Output the [x, y] coordinate of the center of the cell containing the given text.  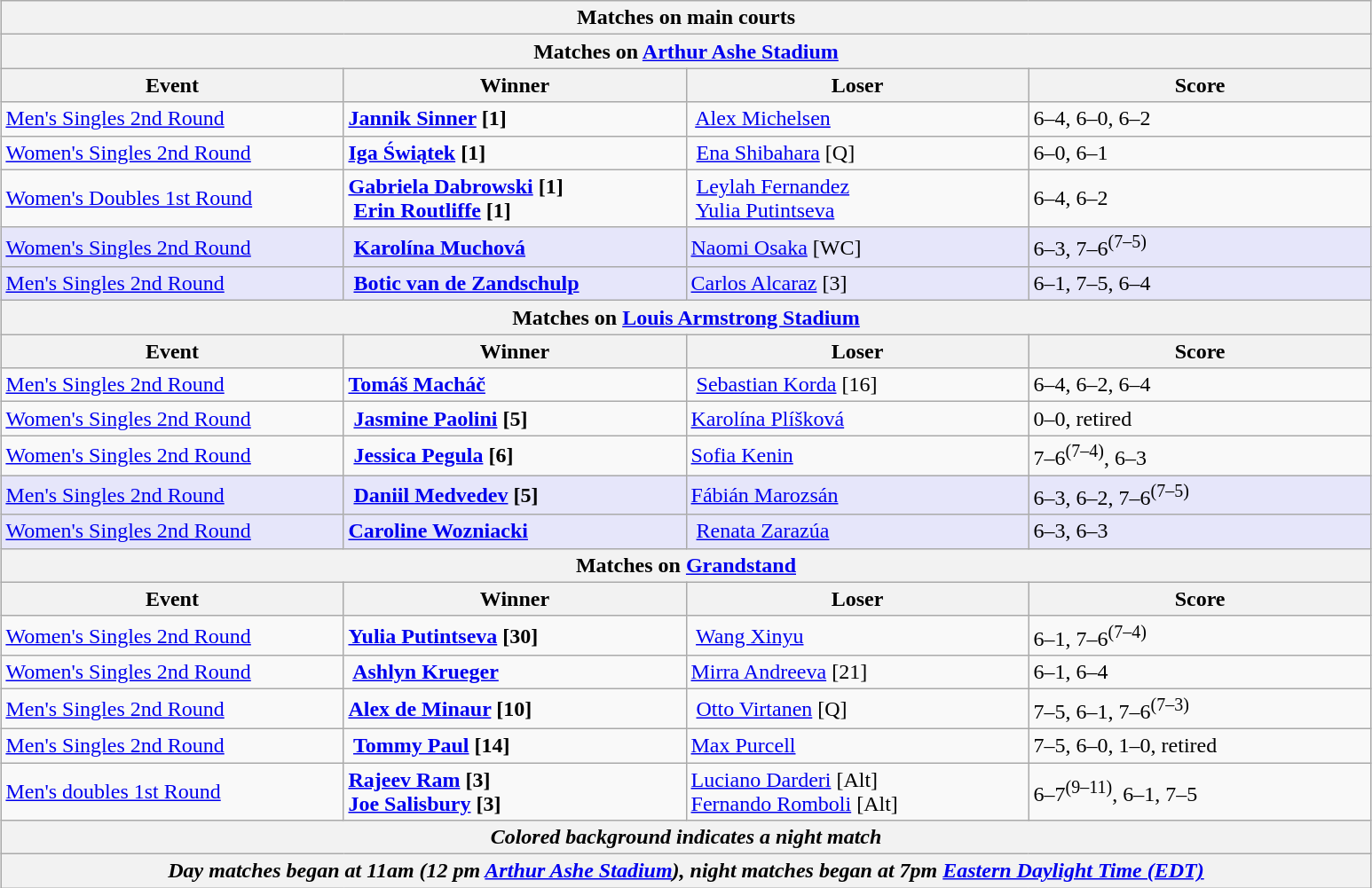
Caroline Wozniacki [515, 531]
Ena Shibahara [Q] [857, 153]
Matches on Grandstand [686, 565]
6–3, 7–6(7–5) [1200, 247]
6–1, 7–6(7–4) [1200, 635]
Tommy Paul [14] [515, 745]
6–1, 6–4 [1200, 672]
6–3, 6–2, 7–6(7–5) [1200, 495]
Colored background indicates a night match [686, 837]
Naomi Osaka [WC] [857, 247]
6–4, 6–2, 6–4 [1200, 385]
6–7(9–11), 6–1, 7–5 [1200, 791]
7–6(7–4), 6–3 [1200, 456]
Luciano Darderi [Alt] Fernando Romboli [Alt] [857, 791]
Matches on Arthur Ashe Stadium [686, 51]
Daniil Medvedev [5] [515, 495]
Gabriela Dabrowski [1] Erin Routliffe [1] [515, 199]
Jasmine Paolini [5] [515, 419]
Day matches began at 11am (12 pm Arthur Ashe Stadium), night matches began at 7pm Eastern Daylight Time (EDT) [686, 871]
Tomáš Macháč [515, 385]
Ashlyn Krueger [515, 672]
Rajeev Ram [3] Joe Salisbury [3] [515, 791]
Iga Świątek [1] [515, 153]
7–5, 6–0, 1–0, retired [1200, 745]
Carlos Alcaraz [3] [857, 284]
Karolína Muchová [515, 247]
Karolína Plíšková [857, 419]
Fábián Marozsán [857, 495]
Jannik Sinner [1] [515, 119]
Sebastian Korda [16] [857, 385]
6–0, 6–1 [1200, 153]
Otto Virtanen [Q] [857, 710]
Men's doubles 1st Round [172, 791]
Sofia Kenin [857, 456]
6–4, 6–0, 6–2 [1200, 119]
Renata Zarazúa [857, 531]
Botic van de Zandschulp [515, 284]
Women's Doubles 1st Round [172, 199]
Max Purcell [857, 745]
Mirra Andreeva [21] [857, 672]
6–3, 6–3 [1200, 531]
Yulia Putintseva [30] [515, 635]
6–1, 7–5, 6–4 [1200, 284]
Matches on Louis Armstrong Stadium [686, 318]
Jessica Pegula [6] [515, 456]
Alex Michelsen [857, 119]
Alex de Minaur [10] [515, 710]
6–4, 6–2 [1200, 199]
Matches on main courts [686, 18]
0–0, retired [1200, 419]
7–5, 6–1, 7–6(7–3) [1200, 710]
Leylah Fernandez Yulia Putintseva [857, 199]
Wang Xinyu [857, 635]
